Capture the cell that displays the provided text and extract its (x, y) central coordinate. 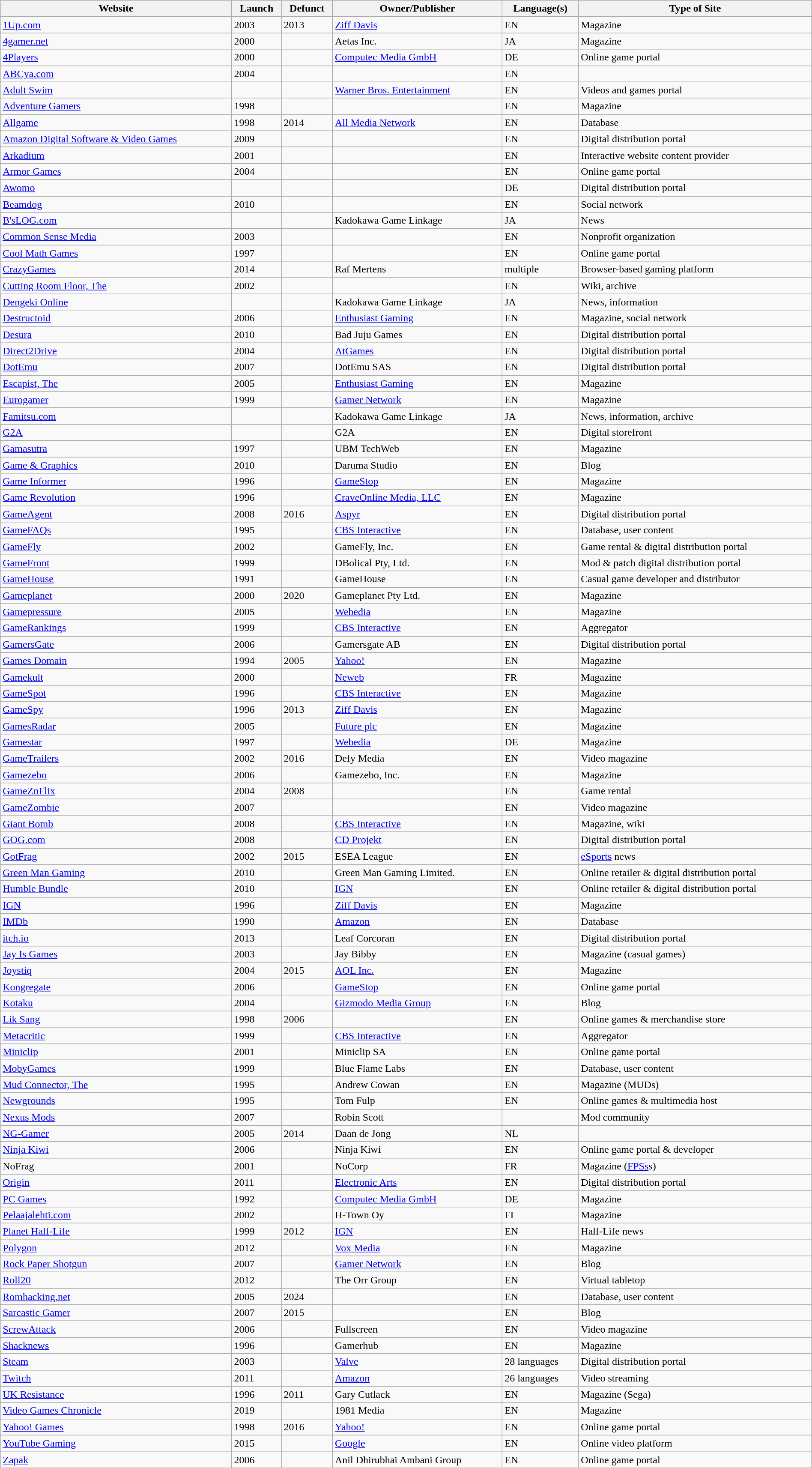
Gameplanet (116, 595)
Common Sense Media (116, 237)
Game rental (695, 791)
Miniclip SA (417, 1052)
Destructoid (116, 318)
Aetas Inc. (417, 41)
GameFly (116, 547)
Nexus Mods (116, 1117)
Planet Half-Life (116, 1231)
Pelaajalehti.com (116, 1215)
Magazine (MUDs) (695, 1085)
Green Man Gaming (116, 873)
1990 (257, 921)
Mud Connector, The (116, 1085)
Desura (116, 335)
Polygon (116, 1248)
NoCorp (417, 1166)
News, information (695, 302)
Gamerhub (417, 1345)
Green Man Gaming Limited. (417, 873)
Nonprofit organization (695, 237)
Online game portal & developer (695, 1150)
Gamezebo (116, 775)
News, information, archive (695, 416)
News (695, 221)
GameFront (116, 563)
Launch (257, 9)
GameSpy (116, 709)
NL (540, 1133)
Online video platform (695, 1443)
Origin (116, 1182)
Kotaku (116, 1003)
NoFrag (116, 1166)
1994 (257, 661)
Gizmodo Media Group (417, 1003)
2020 (307, 595)
DBolical Pty, Ltd. (417, 563)
AtGames (417, 351)
GameRankings (116, 628)
Armor Games (116, 171)
B'sLOG.com (116, 221)
Anil Dhirubhai Ambani Group (417, 1459)
Magazine, social network (695, 318)
Wiki, archive (695, 286)
MobyGames (116, 1068)
Magazine (FPSss) (695, 1166)
Lik Sang (116, 1020)
4gamer.net (116, 41)
Future plc (417, 726)
Miniclip (116, 1052)
GamersGate (116, 644)
Browser-based gaming platform (695, 269)
1992 (257, 1199)
ScrewAttack (116, 1329)
GameFAQs (116, 530)
H-Town Oy (417, 1215)
Humble Bundle (116, 889)
Neweb (417, 677)
Videos and games portal (695, 90)
Eurogamer (116, 400)
GameAgent (116, 514)
ESEA League (417, 856)
Mod & patch digital distribution portal (695, 563)
Electronic Arts (417, 1182)
Blue Flame Labs (417, 1068)
GameZnFlix (116, 791)
Giant Bomb (116, 824)
PC Games (116, 1199)
eSports news (695, 856)
Game rental & digital distribution portal (695, 547)
Language(s) (540, 9)
Game Revolution (116, 498)
Half-Life news (695, 1231)
Mod community (695, 1117)
26 languages (540, 1378)
Allgame (116, 123)
multiple (540, 269)
Gamestar (116, 742)
Valve (417, 1362)
Casual game developer and distributor (695, 579)
NG-Gamer (116, 1133)
Roll20 (116, 1280)
28 languages (540, 1362)
Gamezebo, Inc. (417, 775)
Gamepressure (116, 612)
Gary Cutlack (417, 1394)
YouTube Gaming (116, 1443)
Daan de Jong (417, 1133)
Shacknews (116, 1345)
itch.io (116, 938)
Gamekult (116, 677)
Amazon Digital Software & Video Games (116, 139)
Online games & multimedia host (695, 1101)
Direct2Drive (116, 351)
CD Projekt (417, 840)
Magazine, wiki (695, 824)
All Media Network (417, 123)
Famitsu.com (116, 416)
2024 (307, 1297)
CraveOnline Media, LLC (417, 498)
Gamasutra (116, 448)
Raf Mertens (417, 269)
Video streaming (695, 1378)
Daruma Studio (417, 465)
Virtual tabletop (695, 1280)
Video Games Chronicle (116, 1411)
DotEmu (116, 367)
Vox Media (417, 1248)
Beamdog (116, 204)
Robin Scott (417, 1117)
GameSpot (116, 693)
Online games & merchandise store (695, 1020)
GotFrag (116, 856)
Game & Graphics (116, 465)
Arkadium (116, 155)
Zapak (116, 1459)
Games Domain (116, 661)
Website (116, 9)
2019 (257, 1411)
GameFly, Inc. (417, 547)
Sarcastic Gamer (116, 1313)
Defunct (307, 9)
Owner/Publisher (417, 9)
GameZombie (116, 807)
Cool Math Games (116, 253)
ABCya.com (116, 74)
Metacritic (116, 1036)
AOL Inc. (417, 970)
1991 (257, 579)
Gameplanet Pty Ltd. (417, 595)
Aspyr (417, 514)
Rock Paper Shotgun (116, 1264)
Jay Is Games (116, 954)
2009 (257, 139)
Yahoo! Games (116, 1427)
Escapist, The (116, 383)
Leaf Corcoran (417, 938)
IMDb (116, 921)
The Orr Group (417, 1280)
DotEmu SAS (417, 367)
Newgrounds (116, 1101)
Awomo (116, 188)
UK Resistance (116, 1394)
Interactive website content provider (695, 155)
Game Informer (116, 481)
Gamersgate AB (417, 644)
Adult Swim (116, 90)
Cutting Room Floor, The (116, 286)
Fullscreen (417, 1329)
Andrew Cowan (417, 1085)
GameTrailers (116, 759)
UBM TechWeb (417, 448)
Warner Bros. Entertainment (417, 90)
Kongregate (116, 987)
Romhacking.net (116, 1297)
1981 Media (417, 1411)
Google (417, 1443)
Tom Fulp (417, 1101)
Magazine (Sega) (695, 1394)
GOG.com (116, 840)
Bad Juju Games (417, 335)
Defy Media (417, 759)
GamesRadar (116, 726)
4Players (116, 57)
Magazine (casual games) (695, 954)
Type of Site (695, 9)
Twitch (116, 1378)
CrazyGames (116, 269)
1Up.com (116, 25)
Dengeki Online (116, 302)
Social network (695, 204)
Digital storefront (695, 432)
FI (540, 1215)
Adventure Gamers (116, 106)
Joystiq (116, 970)
Steam (116, 1362)
Jay Bibby (417, 954)
